Locate the cell with the specified text and output its [x, y] center coordinate. 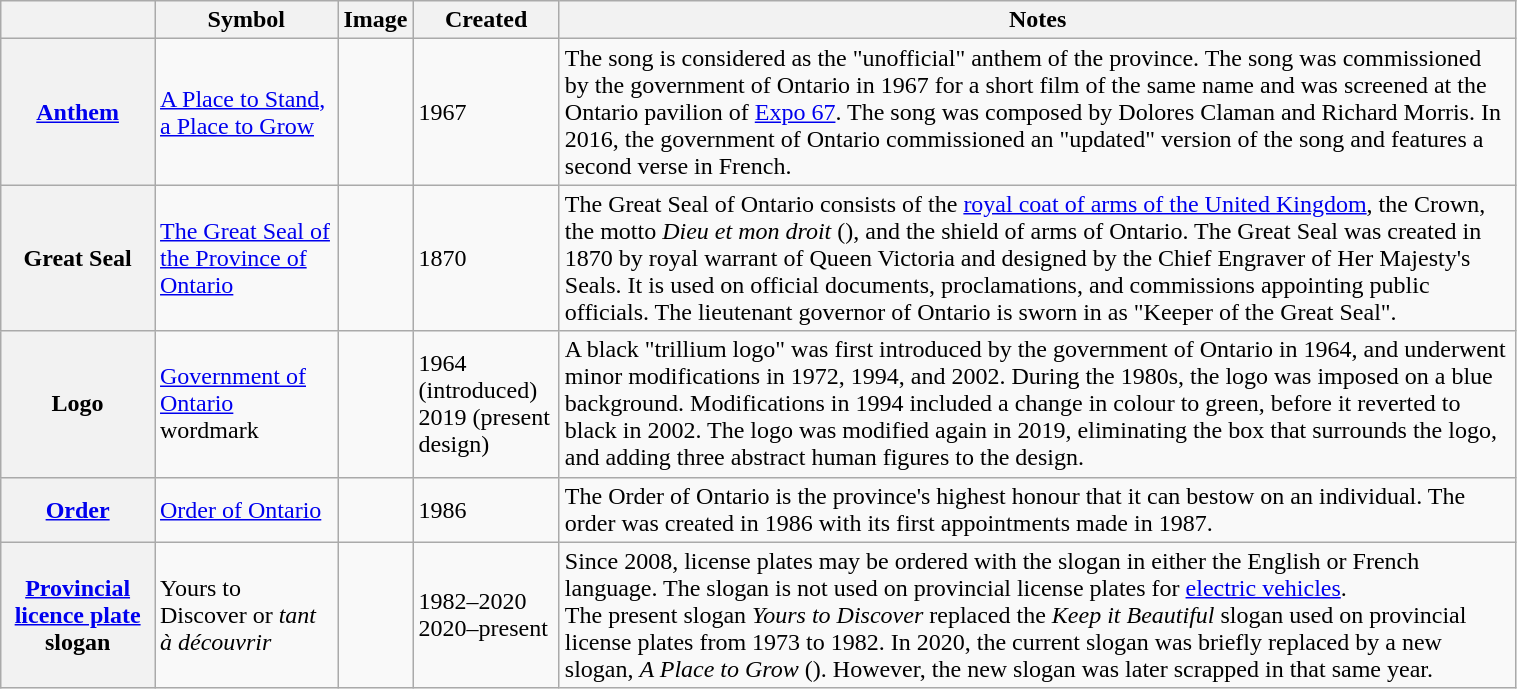
Provincial licence plate slogan [78, 615]
Image [376, 20]
1982–20202020–present [486, 615]
Yours to Discover or tant à découvrir [246, 615]
Anthem [78, 112]
Symbol [246, 20]
1870 [486, 258]
Logo [78, 404]
The Great Seal of the Province of Ontario [246, 258]
Government of Ontario wordmark [246, 404]
Order [78, 510]
1964 (introduced)2019 (present design) [486, 404]
1967 [486, 112]
Notes [1038, 20]
1986 [486, 510]
A Place to Stand, a Place to Grow [246, 112]
Order of Ontario [246, 510]
Created [486, 20]
Great Seal [78, 258]
